Return the (X, Y) coordinate for the center point of the cell that contains the specified text.  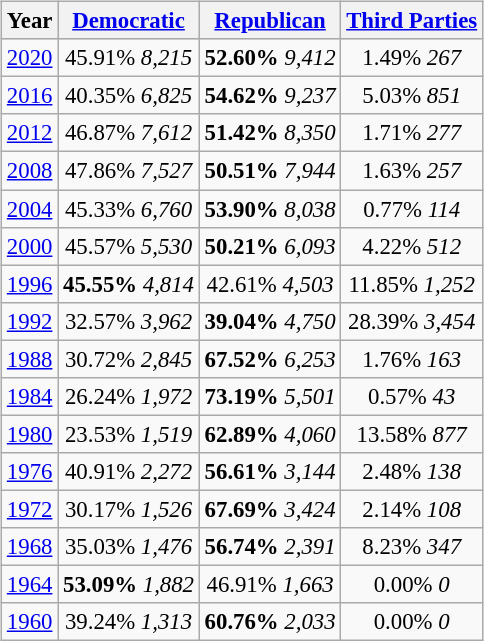
45.33% 6,760 (129, 209)
50.21% 6,093 (270, 246)
5.03% 851 (412, 96)
1988 (30, 359)
0.57% 43 (412, 396)
Third Parties (412, 21)
39.24% 1,313 (129, 622)
47.86% 7,527 (129, 171)
52.60% 9,412 (270, 58)
2000 (30, 246)
1972 (30, 509)
1968 (30, 547)
26.24% 1,972 (129, 396)
2012 (30, 133)
4.22% 512 (412, 246)
2.48% 138 (412, 472)
56.74% 2,391 (270, 547)
56.61% 3,144 (270, 472)
2.14% 108 (412, 509)
45.57% 5,530 (129, 246)
39.04% 4,750 (270, 321)
60.76% 2,033 (270, 622)
11.85% 1,252 (412, 284)
2020 (30, 58)
Republican (270, 21)
1960 (30, 622)
53.90% 8,038 (270, 209)
8.23% 347 (412, 547)
1.76% 163 (412, 359)
46.91% 1,663 (270, 584)
2004 (30, 209)
50.51% 7,944 (270, 171)
1.71% 277 (412, 133)
45.55% 4,814 (129, 284)
1.49% 267 (412, 58)
73.19% 5,501 (270, 396)
45.91% 8,215 (129, 58)
1996 (30, 284)
51.42% 8,350 (270, 133)
46.87% 7,612 (129, 133)
0.77% 114 (412, 209)
Year (30, 21)
Democratic (129, 21)
1992 (30, 321)
30.17% 1,526 (129, 509)
67.69% 3,424 (270, 509)
40.35% 6,825 (129, 96)
30.72% 2,845 (129, 359)
40.91% 2,272 (129, 472)
53.09% 1,882 (129, 584)
42.61% 4,503 (270, 284)
67.52% 6,253 (270, 359)
1.63% 257 (412, 171)
13.58% 877 (412, 434)
23.53% 1,519 (129, 434)
32.57% 3,962 (129, 321)
54.62% 9,237 (270, 96)
2016 (30, 96)
1976 (30, 472)
62.89% 4,060 (270, 434)
1964 (30, 584)
35.03% 1,476 (129, 547)
28.39% 3,454 (412, 321)
2008 (30, 171)
1984 (30, 396)
1980 (30, 434)
